Determine the (X, Y) coordinate at the center of the cell enclosing the given text.  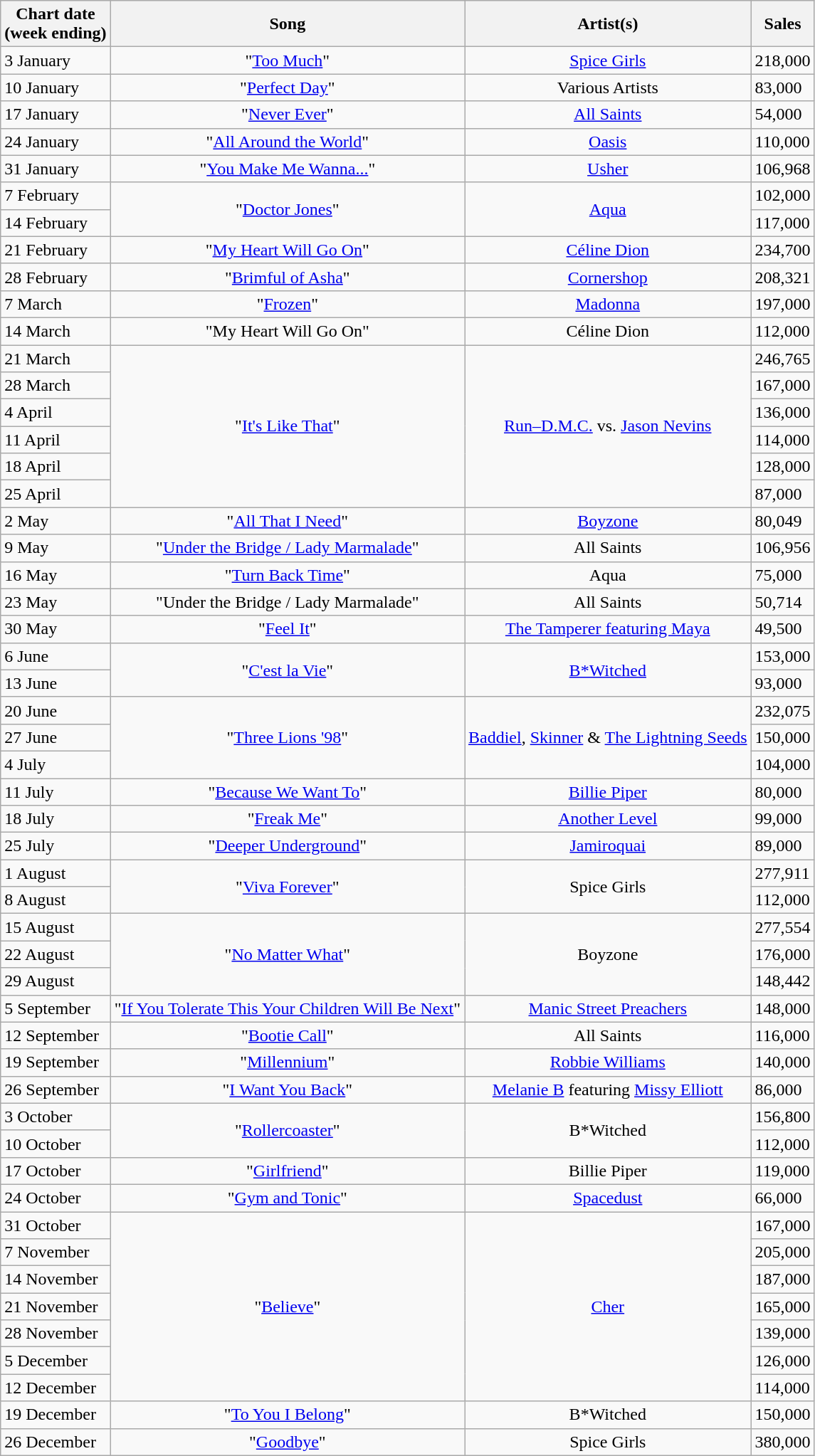
12 December (56, 1388)
5 September (56, 1008)
104,000 (783, 764)
28 March (56, 386)
106,968 (783, 169)
99,000 (783, 819)
246,765 (783, 358)
19 September (56, 1062)
11 July (56, 792)
75,000 (783, 575)
"Because We Want To" (288, 792)
23 May (56, 602)
128,000 (783, 467)
25 April (56, 494)
24 January (56, 142)
12 September (56, 1035)
176,000 (783, 954)
31 October (56, 1225)
3 January (56, 60)
Various Artists (608, 88)
"It's Like That" (288, 426)
24 October (56, 1198)
Sales (783, 24)
136,000 (783, 413)
9 May (56, 548)
Manic Street Preachers (608, 1008)
7 February (56, 196)
3 October (56, 1117)
"Feel It" (288, 629)
1 August (56, 873)
Cornershop (608, 277)
187,000 (783, 1280)
86,000 (783, 1090)
30 May (56, 629)
116,000 (783, 1035)
14 February (56, 223)
110,000 (783, 142)
21 February (56, 250)
49,500 (783, 629)
21 November (56, 1307)
26 December (56, 1442)
126,000 (783, 1361)
87,000 (783, 494)
"Turn Back Time" (288, 575)
Baddiel, Skinner & The Lightning Seeds (608, 737)
Melanie B featuring Missy Elliott (608, 1090)
"Millennium" (288, 1062)
197,000 (783, 304)
10 January (56, 88)
"C'est la Vie" (288, 670)
2 May (56, 521)
Oasis (608, 142)
93,000 (783, 683)
83,000 (783, 88)
205,000 (783, 1252)
28 February (56, 277)
17 October (56, 1171)
"Deeper Underground" (288, 846)
17 January (56, 115)
54,000 (783, 115)
5 December (56, 1361)
Song (288, 24)
4 July (56, 764)
"If You Tolerate This Your Children Will Be Next" (288, 1008)
66,000 (783, 1198)
"Goodbye" (288, 1442)
The Tamperer featuring Maya (608, 629)
Usher (608, 169)
4 April (56, 413)
Chart date(week ending) (56, 24)
165,000 (783, 1307)
14 March (56, 331)
"Viva Forever" (288, 887)
208,321 (783, 277)
25 July (56, 846)
Spacedust (608, 1198)
148,000 (783, 1008)
6 June (56, 656)
148,442 (783, 981)
19 December (56, 1415)
11 April (56, 440)
117,000 (783, 223)
"Perfect Day" (288, 88)
"I Want You Back" (288, 1090)
27 June (56, 737)
106,956 (783, 548)
102,000 (783, 196)
18 April (56, 467)
21 March (56, 358)
139,000 (783, 1334)
Robbie Williams (608, 1062)
"Bootie Call" (288, 1035)
Another Level (608, 819)
26 September (56, 1090)
153,000 (783, 656)
Jamiroquai (608, 846)
16 May (56, 575)
"Gym and Tonic" (288, 1198)
10 October (56, 1144)
29 August (56, 981)
"Doctor Jones" (288, 209)
31 January (56, 169)
156,800 (783, 1117)
"Too Much" (288, 60)
50,714 (783, 602)
119,000 (783, 1171)
15 August (56, 927)
277,554 (783, 927)
22 August (56, 954)
"Never Ever" (288, 115)
140,000 (783, 1062)
Cher (608, 1306)
Run–D.M.C. vs. Jason Nevins (608, 426)
"Brimful of Asha" (288, 277)
28 November (56, 1334)
232,075 (783, 710)
7 November (56, 1252)
89,000 (783, 846)
277,911 (783, 873)
80,049 (783, 521)
"No Matter What" (288, 954)
Madonna (608, 304)
"Girlfriend" (288, 1171)
234,700 (783, 250)
"Three Lions '98" (288, 737)
"Freak Me" (288, 819)
13 June (56, 683)
"Rollercoaster" (288, 1130)
"All Around the World" (288, 142)
14 November (56, 1280)
8 August (56, 900)
80,000 (783, 792)
Artist(s) (608, 24)
380,000 (783, 1442)
"You Make Me Wanna..." (288, 169)
18 July (56, 819)
"All That I Need" (288, 521)
20 June (56, 710)
"To You I Belong" (288, 1415)
218,000 (783, 60)
7 March (56, 304)
"Believe" (288, 1306)
"Frozen" (288, 304)
